Scan for the cell matching the given text and deliver its [X, Y] coordinate at center. 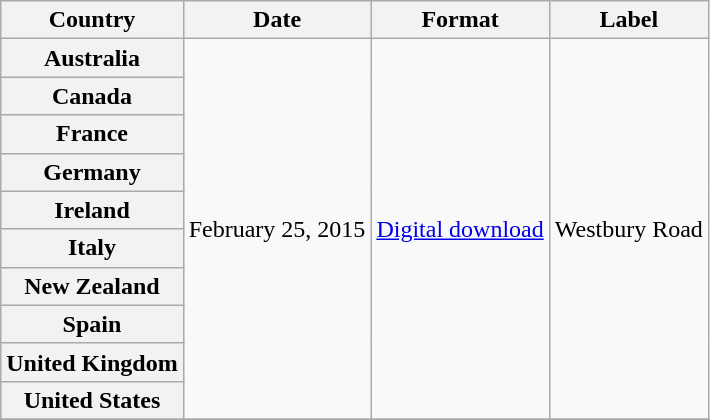
Country [92, 20]
Westbury Road [628, 230]
Canada [92, 96]
February 25, 2015 [277, 230]
Australia [92, 58]
Ireland [92, 210]
Date [277, 20]
Spain [92, 324]
Label [628, 20]
New Zealand [92, 286]
France [92, 134]
United States [92, 400]
Italy [92, 248]
United Kingdom [92, 362]
Format [460, 20]
Digital download [460, 230]
Germany [92, 172]
